For the text-containing cell, return its midpoint in (X, Y) coordinate format. 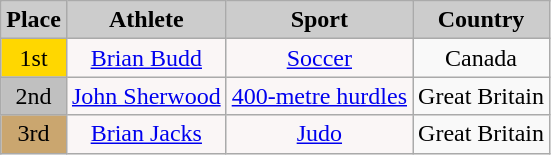
Brian Jacks (146, 134)
John Sherwood (146, 96)
Brian Budd (146, 58)
3rd (34, 134)
Judo (319, 134)
Place (34, 20)
Country (482, 20)
1st (34, 58)
2nd (34, 96)
Soccer (319, 58)
Sport (319, 20)
Canada (482, 58)
Athlete (146, 20)
400-metre hurdles (319, 96)
